Locate the cell with the specified text and output its (x, y) center coordinate. 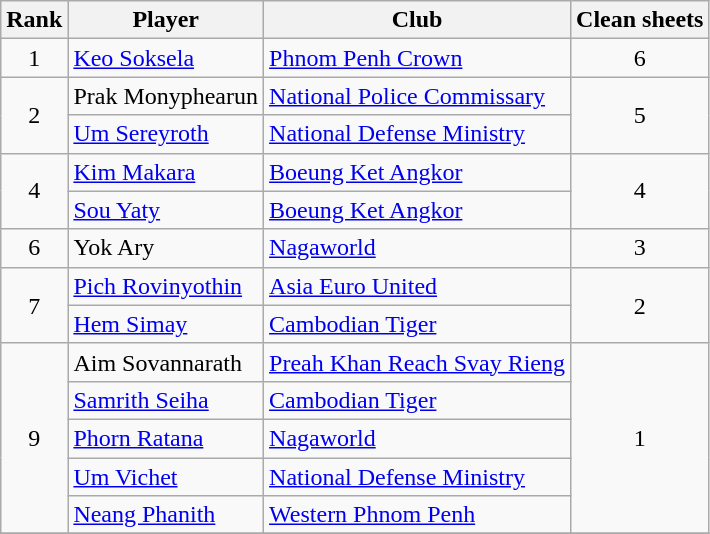
7 (34, 305)
Asia Euro United (418, 286)
Samrith Seiha (166, 400)
Clean sheets (640, 20)
Um Vichet (166, 477)
5 (640, 115)
Preah Khan Reach Svay Rieng (418, 362)
Yok Ary (166, 248)
Phorn Ratana (166, 438)
Aim Sovannarath (166, 362)
Kim Makara (166, 172)
Rank (34, 20)
Prak Monyphearun (166, 96)
Club (418, 20)
Western Phnom Penh (418, 515)
Pich Rovinyothin (166, 286)
Hem Simay (166, 324)
National Police Commissary (418, 96)
Player (166, 20)
Phnom Penh Crown (418, 58)
Keo Soksela (166, 58)
3 (640, 248)
9 (34, 438)
Neang Phanith (166, 515)
Um Sereyroth (166, 134)
Sou Yaty (166, 210)
